Locate the cell with the specified text and output its [x, y] center coordinate. 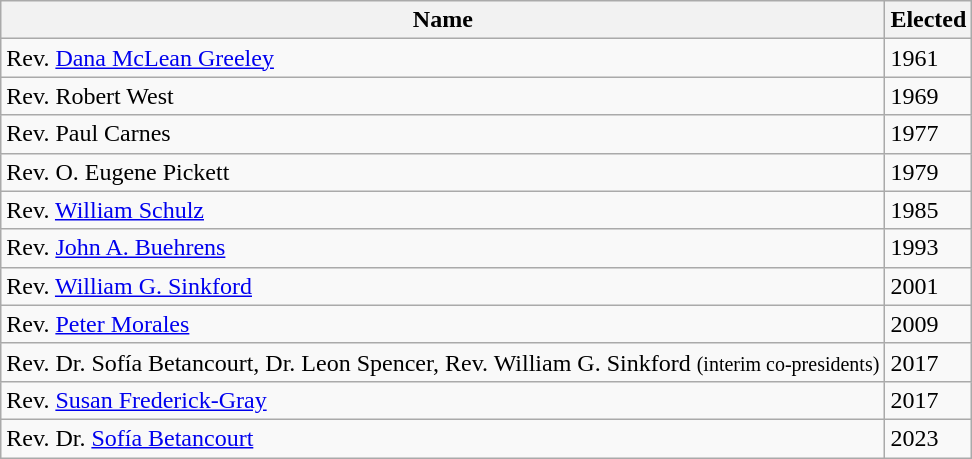
Rev. Susan Frederick-Gray [443, 400]
Rev. William G. Sinkford [443, 286]
Rev. Robert West [443, 96]
1977 [928, 134]
Rev. Paul Carnes [443, 134]
Elected [928, 20]
1979 [928, 172]
Rev. William Schulz [443, 210]
Name [443, 20]
1961 [928, 58]
1985 [928, 210]
Rev. Dr. Sofía Betancourt [443, 438]
Rev. John A. Buehrens [443, 248]
1969 [928, 96]
2001 [928, 286]
2009 [928, 324]
Rev. Dana McLean Greeley [443, 58]
2023 [928, 438]
Rev. Dr. Sofía Betancourt, Dr. Leon Spencer, Rev. William G. Sinkford (interim co-presidents) [443, 362]
Rev. O. Eugene Pickett [443, 172]
1993 [928, 248]
Rev. Peter Morales [443, 324]
